Return [X, Y] of the center of cell containing provided text 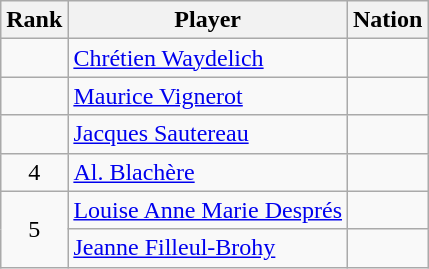
Rank [34, 20]
Al. Blachère [208, 172]
Player [208, 20]
5 [34, 229]
Maurice Vignerot [208, 96]
4 [34, 172]
Louise Anne Marie Després [208, 210]
Jeanne Filleul-Brohy [208, 248]
Jacques Sautereau [208, 134]
Nation [388, 20]
Chrétien Waydelich [208, 58]
